Capture the cell that displays the provided text and extract its [x, y] central coordinate. 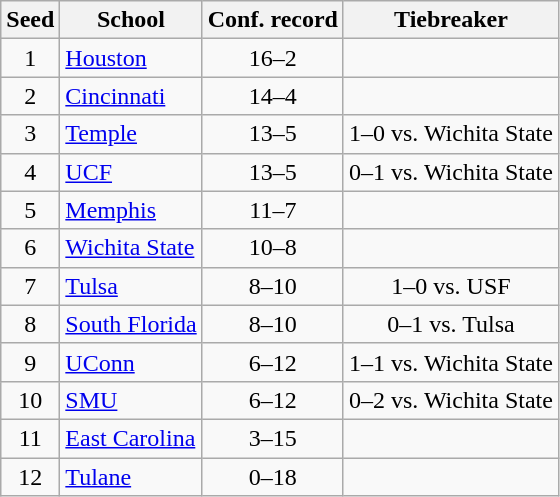
0–18 [272, 477]
16–2 [272, 58]
1 [30, 58]
6 [30, 248]
Tiebreaker [450, 20]
8 [30, 324]
10–8 [272, 248]
Memphis [131, 210]
5 [30, 210]
2 [30, 96]
7 [30, 286]
0–2 vs. Wichita State [450, 400]
4 [30, 172]
Tulane [131, 477]
Conf. record [272, 20]
14–4 [272, 96]
3 [30, 134]
11 [30, 438]
Seed [30, 20]
Cincinnati [131, 96]
UCF [131, 172]
3–15 [272, 438]
UConn [131, 362]
1–0 vs. USF [450, 286]
Houston [131, 58]
0–1 vs. Wichita State [450, 172]
Tulsa [131, 286]
Wichita State [131, 248]
South Florida [131, 324]
9 [30, 362]
School [131, 20]
SMU [131, 400]
11–7 [272, 210]
East Carolina [131, 438]
1–0 vs. Wichita State [450, 134]
10 [30, 400]
12 [30, 477]
1–1 vs. Wichita State [450, 362]
0–1 vs. Tulsa [450, 324]
Temple [131, 134]
